Scan for the cell matching the given text and deliver its (x, y) coordinate at center. 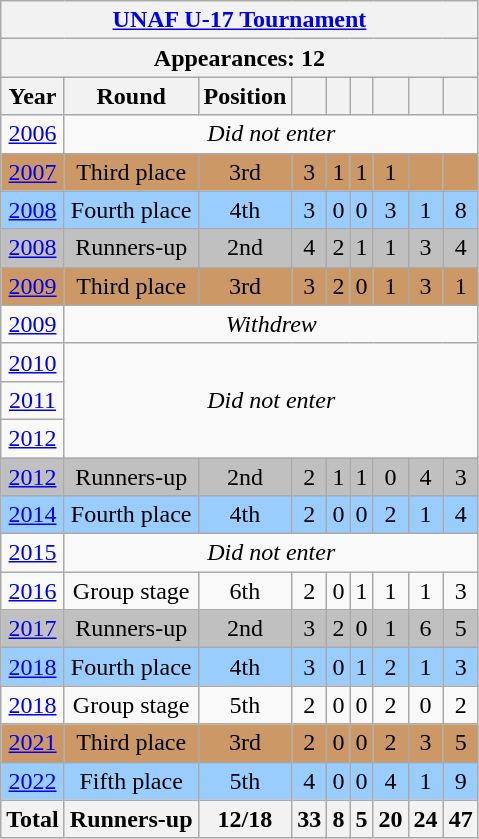
Position (245, 96)
6th (245, 591)
33 (310, 819)
2016 (33, 591)
Year (33, 96)
Withdrew (271, 324)
12/18 (245, 819)
2007 (33, 172)
47 (460, 819)
Appearances: 12 (240, 58)
2011 (33, 400)
2017 (33, 629)
2014 (33, 515)
9 (460, 781)
2015 (33, 553)
6 (426, 629)
Round (131, 96)
24 (426, 819)
2022 (33, 781)
Fifth place (131, 781)
2006 (33, 134)
UNAF U-17 Tournament (240, 20)
Total (33, 819)
2010 (33, 362)
2021 (33, 743)
20 (390, 819)
